Extract the (X, Y) coordinate from the center of the cell holding the provided text.  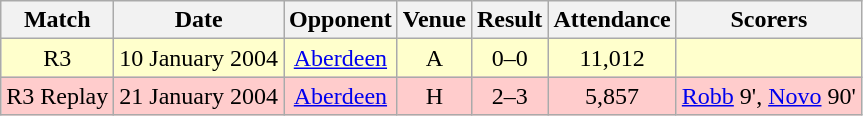
Venue (434, 20)
Robb 9', Novo 90' (768, 96)
2–3 (509, 96)
Opponent (341, 20)
Match (58, 20)
A (434, 58)
Result (509, 20)
21 January 2004 (199, 96)
R3 (58, 58)
Attendance (612, 20)
Scorers (768, 20)
R3 Replay (58, 96)
11,012 (612, 58)
H (434, 96)
10 January 2004 (199, 58)
5,857 (612, 96)
Date (199, 20)
0–0 (509, 58)
